For the text-containing cell, return its midpoint in [x, y] coordinate format. 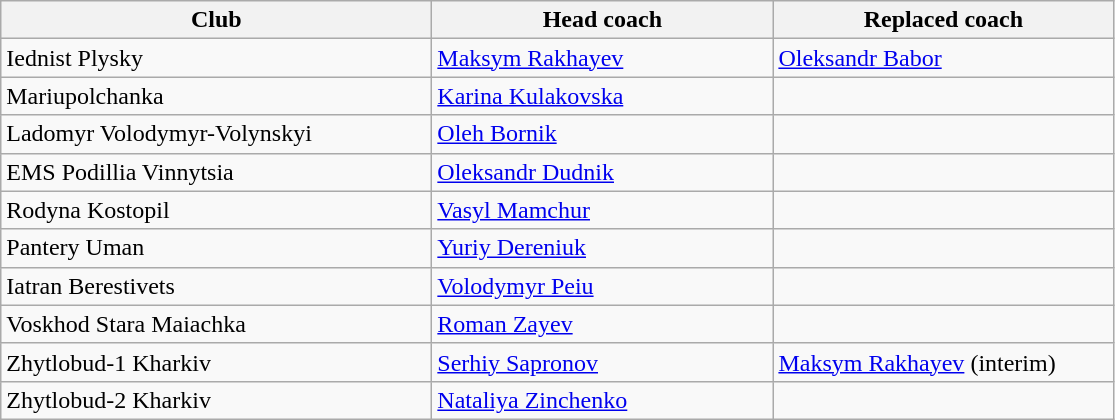
Serhiy Sapronov [602, 362]
Volodymyr Peiu [602, 286]
Oleksandr Babor [944, 58]
Yuriy Dereniuk [602, 248]
Maksym Rakhayev [602, 58]
Mariupolchanka [216, 96]
Head coach [602, 20]
Vasyl Mamchur [602, 210]
Zhytlobud-1 Kharkiv [216, 362]
Maksym Rakhayev (interim) [944, 362]
Pantery Uman [216, 248]
Replaced coach [944, 20]
Rodyna Kostopil [216, 210]
Club [216, 20]
Oleksandr Dudnik [602, 172]
Zhytlobud-2 Kharkiv [216, 400]
Oleh Bornik [602, 134]
Roman Zayev [602, 324]
Karina Kulakovska [602, 96]
Nataliya Zinchenko [602, 400]
Voskhod Stara Maiachka [216, 324]
EMS Podillia Vinnytsia [216, 172]
Ladomyr Volodymyr-Volynskyi [216, 134]
Iatran Berestivets [216, 286]
Iednist Plysky [216, 58]
